Return [X, Y] of the center of cell containing provided text 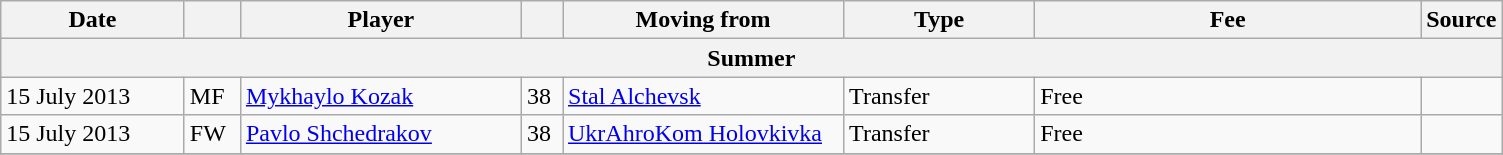
Pavlo Shchedrakov [380, 134]
Fee [1228, 20]
FW [212, 134]
Stal Alchevsk [702, 96]
Date [93, 20]
Source [1462, 20]
Type [940, 20]
MF [212, 96]
Player [380, 20]
Mykhaylo Kozak [380, 96]
Summer [752, 58]
Moving from [702, 20]
UkrAhroKom Holovkivka [702, 134]
